Search for the cell housing the specified text and yield its [x, y] center coordinate. 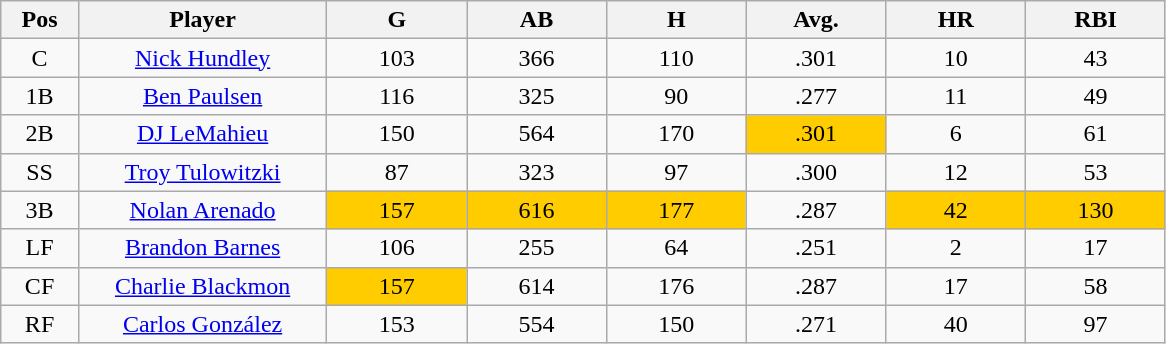
SS [40, 172]
177 [676, 210]
366 [537, 58]
Carlos González [202, 324]
C [40, 58]
Nick Hundley [202, 58]
64 [676, 248]
53 [1096, 172]
176 [676, 286]
2B [40, 134]
106 [397, 248]
153 [397, 324]
40 [956, 324]
RBI [1096, 20]
325 [537, 96]
Nolan Arenado [202, 210]
Brandon Barnes [202, 248]
255 [537, 248]
G [397, 20]
87 [397, 172]
614 [537, 286]
.300 [816, 172]
Charlie Blackmon [202, 286]
554 [537, 324]
58 [1096, 286]
42 [956, 210]
.271 [816, 324]
.277 [816, 96]
Pos [40, 20]
CF [40, 286]
43 [1096, 58]
116 [397, 96]
110 [676, 58]
2 [956, 248]
Avg. [816, 20]
H [676, 20]
LF [40, 248]
103 [397, 58]
6 [956, 134]
61 [1096, 134]
90 [676, 96]
AB [537, 20]
564 [537, 134]
170 [676, 134]
12 [956, 172]
11 [956, 96]
323 [537, 172]
130 [1096, 210]
1B [40, 96]
RF [40, 324]
10 [956, 58]
Ben Paulsen [202, 96]
49 [1096, 96]
3B [40, 210]
Troy Tulowitzki [202, 172]
Player [202, 20]
616 [537, 210]
DJ LeMahieu [202, 134]
.251 [816, 248]
HR [956, 20]
